Determine the [X, Y] coordinate at the center of the cell enclosing the given text.  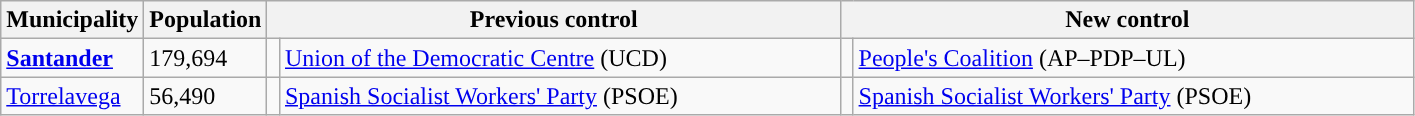
Population [206, 20]
179,694 [206, 58]
New control [1127, 20]
Municipality [72, 20]
Torrelavega [72, 96]
Santander [72, 58]
Previous control [554, 20]
Union of the Democratic Centre (UCD) [560, 58]
56,490 [206, 96]
People's Coalition (AP–PDP–UL) [1134, 58]
